Extract the (X, Y) coordinate from the center of the cell holding the provided text.  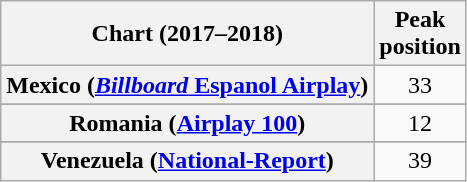
Peak position (420, 34)
33 (420, 85)
Romania (Airplay 100) (188, 123)
39 (420, 161)
Venezuela (National-Report) (188, 161)
Chart (2017–2018) (188, 34)
Mexico (Billboard Espanol Airplay) (188, 85)
12 (420, 123)
